Provide the [X, Y] coordinate of the cell's center where the given text is located.  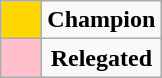
Champion [102, 20]
Relegated [102, 58]
